For the text-containing cell, return its midpoint in (x, y) coordinate format. 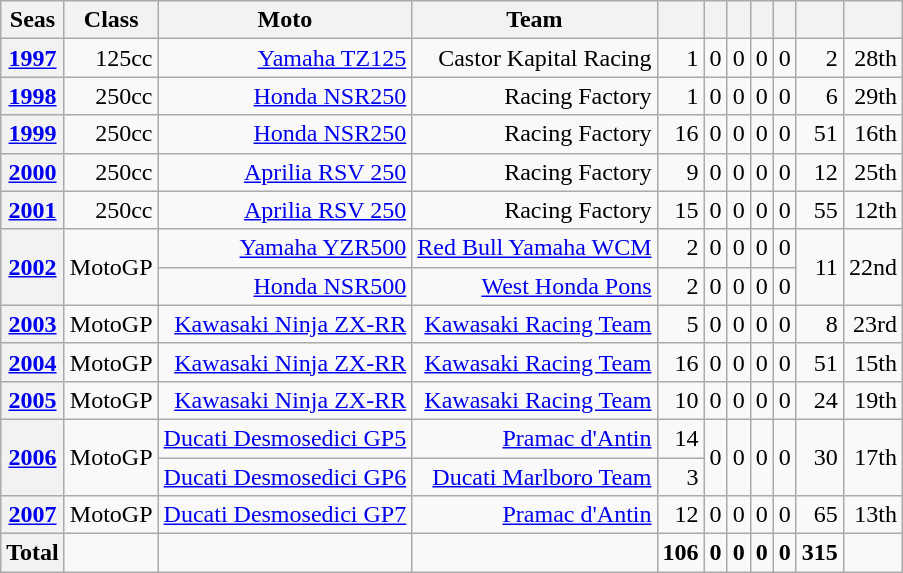
Ducati Desmosedici GP5 (285, 438)
22nd (872, 267)
Honda NSR500 (285, 286)
Class (111, 20)
Ducati Desmosedici GP7 (285, 515)
6 (820, 96)
25th (872, 172)
1997 (33, 58)
2007 (33, 515)
2005 (33, 400)
11 (820, 267)
28th (872, 58)
2003 (33, 324)
Moto (285, 20)
106 (680, 553)
65 (820, 515)
1998 (33, 96)
2004 (33, 362)
10 (680, 400)
2001 (33, 210)
Yamaha TZ125 (285, 58)
23rd (872, 324)
14 (680, 438)
13th (872, 515)
Red Bull Yamaha WCM (534, 248)
12th (872, 210)
Castor Kapital Racing (534, 58)
Total (33, 553)
2006 (33, 457)
Yamaha YZR500 (285, 248)
8 (820, 324)
19th (872, 400)
1999 (33, 134)
125cc (111, 58)
15th (872, 362)
29th (872, 96)
2002 (33, 267)
9 (680, 172)
315 (820, 553)
5 (680, 324)
West Honda Pons (534, 286)
16th (872, 134)
Seas (33, 20)
55 (820, 210)
30 (820, 457)
3 (680, 477)
Ducati Desmosedici GP6 (285, 477)
2000 (33, 172)
Ducati Marlboro Team (534, 477)
Team (534, 20)
24 (820, 400)
17th (872, 457)
15 (680, 210)
